Detect which cell encompasses the target text, then output its (x, y) center coordinate. 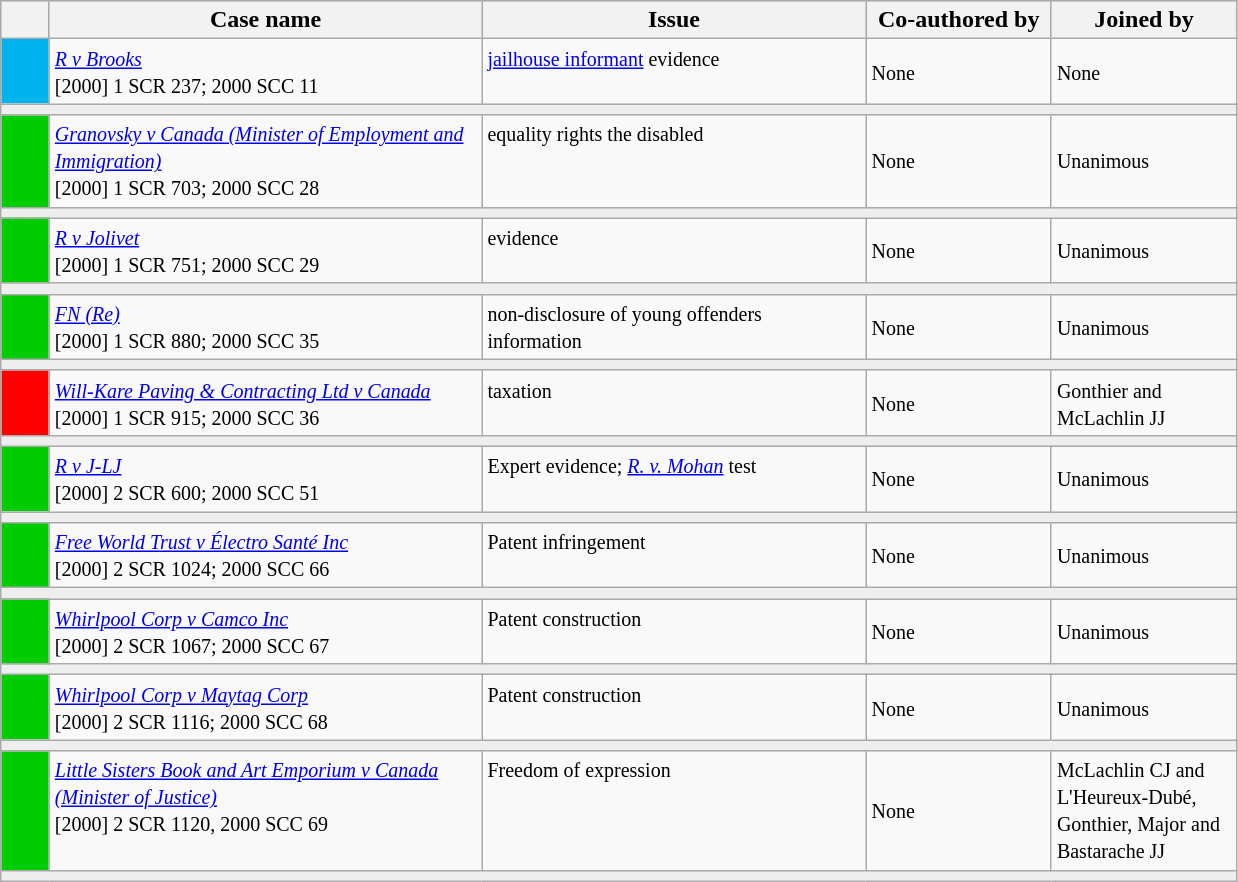
Co-authored by (958, 20)
evidence (674, 250)
Free World Trust v Électro Santé Inc [2000] 2 SCR 1024; 2000 SCC 66 (266, 556)
R v Jolivet [2000] 1 SCR 751; 2000 SCC 29 (266, 250)
Case name (266, 20)
Issue (674, 20)
taxation (674, 402)
Patent infringement (674, 556)
R v J-LJ [2000] 2 SCR 600; 2000 SCC 51 (266, 478)
R v Brooks [2000] 1 SCR 237; 2000 SCC 11 (266, 72)
Granovsky v Canada (Minister of Employment and Immigration) [2000] 1 SCR 703; 2000 SCC 28 (266, 161)
FN (Re) [2000] 1 SCR 880; 2000 SCC 35 (266, 326)
Joined by (1144, 20)
Freedom of expression (674, 810)
Will-Kare Paving & Contracting Ltd v Canada [2000] 1 SCR 915; 2000 SCC 36 (266, 402)
jailhouse informant evidence (674, 72)
equality rights the disabled (674, 161)
Whirlpool Corp v Maytag Corp [2000] 2 SCR 1116; 2000 SCC 68 (266, 708)
Gonthier and McLachlin JJ (1144, 402)
Expert evidence; R. v. Mohan test (674, 478)
Whirlpool Corp v Camco Inc [2000] 2 SCR 1067; 2000 SCC 67 (266, 632)
non-disclosure of young offenders information (674, 326)
Little Sisters Book and Art Emporium v Canada (Minister of Justice) [2000] 2 SCR 1120, 2000 SCC 69 (266, 810)
McLachlin CJ and L'Heureux‑Dubé, Gonthier, Major and Bastarache JJ (1144, 810)
